Return [X, Y] of the center of cell containing provided text 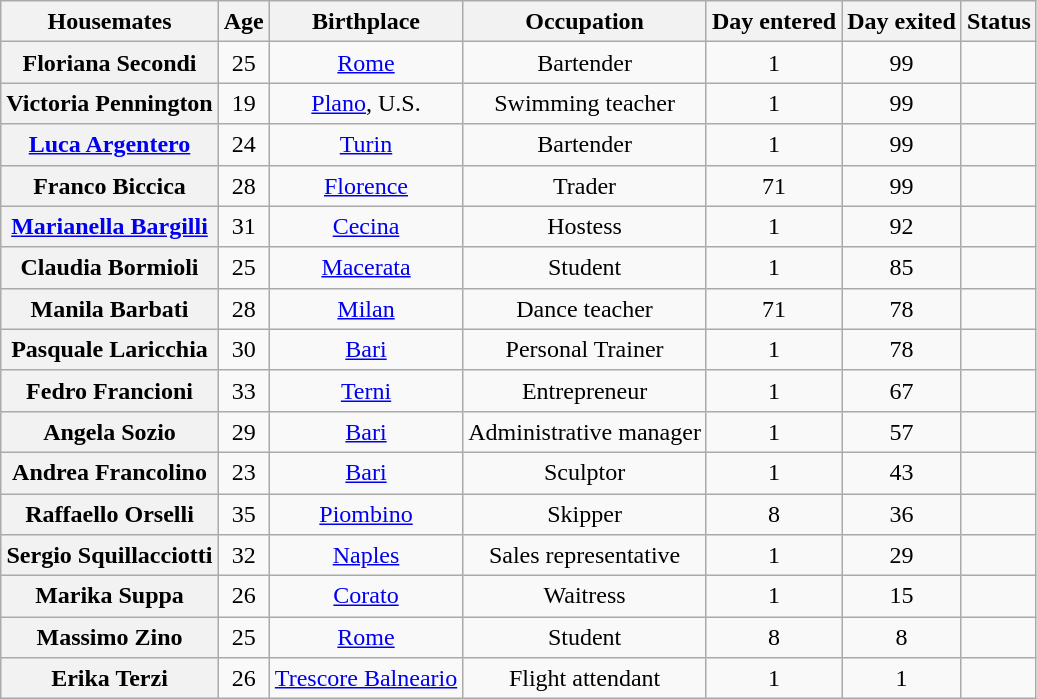
Administrative manager [585, 432]
43 [902, 472]
Dance teacher [585, 308]
Franco Biccica [110, 186]
32 [244, 556]
Andrea Francolino [110, 472]
Marika Suppa [110, 596]
23 [244, 472]
Flight attendant [585, 678]
Hostess [585, 226]
Trescore Balneario [366, 678]
35 [244, 514]
Claudia Bormioli [110, 268]
Entrepreneur [585, 390]
Sales representative [585, 556]
Cecina [366, 226]
Naples [366, 556]
Status [998, 22]
Milan [366, 308]
Day exited [902, 22]
Personal Trainer [585, 350]
Age [244, 22]
Birthplace [366, 22]
Sergio Squillacciotti [110, 556]
Turin [366, 144]
Macerata [366, 268]
31 [244, 226]
Angela Sozio [110, 432]
Day entered [774, 22]
Sculptor [585, 472]
Housemates [110, 22]
Luca Argentero [110, 144]
Raffaello Orselli [110, 514]
Piombino [366, 514]
Pasquale Laricchia [110, 350]
Erika Terzi [110, 678]
Waitress [585, 596]
Trader [585, 186]
67 [902, 390]
Massimo Zino [110, 638]
19 [244, 104]
85 [902, 268]
Victoria Pennington [110, 104]
Terni [366, 390]
57 [902, 432]
Skipper [585, 514]
Swimming teacher [585, 104]
36 [902, 514]
Occupation [585, 22]
Manila Barbati [110, 308]
30 [244, 350]
Corato [366, 596]
33 [244, 390]
Marianella Bargilli [110, 226]
Floriana Secondi [110, 62]
92 [902, 226]
24 [244, 144]
Florence [366, 186]
Plano, U.S. [366, 104]
15 [902, 596]
Fedro Francioni [110, 390]
